Output the (x, y) coordinate of the center of the cell containing the given text.  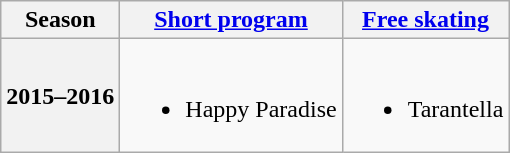
Short program (231, 20)
Free skating (426, 20)
2015–2016 (60, 96)
Tarantella (426, 96)
Season (60, 20)
Happy Paradise (231, 96)
